Capture the cell that displays the provided text and extract its [X, Y] central coordinate. 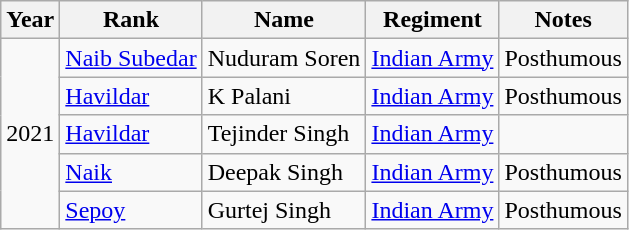
2021 [30, 134]
Notes [563, 20]
Sepoy [131, 210]
Year [30, 20]
Regiment [432, 20]
Rank [131, 20]
K Palani [284, 96]
Name [284, 20]
Tejinder Singh [284, 134]
Naik [131, 172]
Deepak Singh [284, 172]
Nuduram Soren [284, 58]
Gurtej Singh [284, 210]
Naib Subedar [131, 58]
